From the cell containing the given text, extract its center point as [X, Y] coordinate. 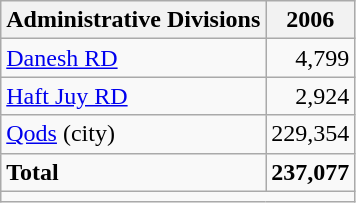
Qods (city) [134, 134]
2,924 [310, 96]
Total [134, 172]
4,799 [310, 58]
2006 [310, 20]
Danesh RD [134, 58]
229,354 [310, 134]
237,077 [310, 172]
Administrative Divisions [134, 20]
Haft Juy RD [134, 96]
